Output the (x, y) coordinate of the center of the cell containing the given text.  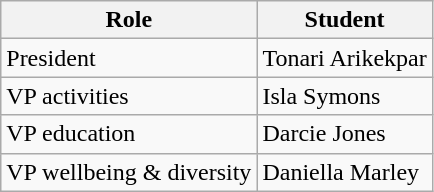
President (129, 58)
Daniella Marley (344, 172)
VP education (129, 134)
Darcie Jones (344, 134)
Isla Symons (344, 96)
Tonari Arikekpar (344, 58)
Role (129, 20)
Student (344, 20)
VP activities (129, 96)
VP wellbeing & diversity (129, 172)
